Return (X, Y) of the center of cell containing provided text 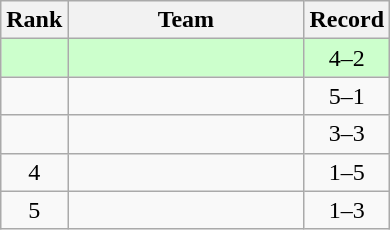
4–2 (347, 58)
Rank (34, 20)
Record (347, 20)
5 (34, 210)
3–3 (347, 134)
Team (186, 20)
1–5 (347, 172)
5–1 (347, 96)
1–3 (347, 210)
4 (34, 172)
